Locate the cell with the specified text and output its [x, y] center coordinate. 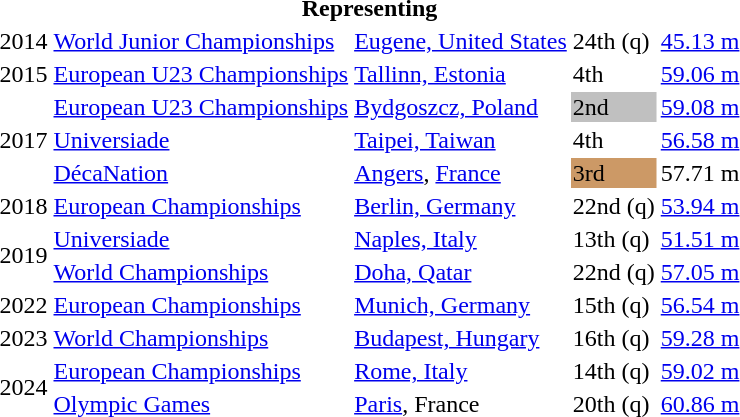
DécaNation [201, 173]
World Junior Championships [201, 41]
Taipei, Taiwan [461, 140]
2nd [614, 107]
Budapest, Hungary [461, 338]
15th (q) [614, 305]
Bydgoszcz, Poland [461, 107]
Berlin, Germany [461, 206]
Tallinn, Estonia [461, 74]
Naples, Italy [461, 239]
13th (q) [614, 239]
24th (q) [614, 41]
Munich, Germany [461, 305]
Rome, Italy [461, 371]
Eugene, United States [461, 41]
Angers, France [461, 173]
14th (q) [614, 371]
Doha, Qatar [461, 272]
16th (q) [614, 338]
3rd [614, 173]
